Identify which cell holds the provided text, then report its (x, y) central coordinate. 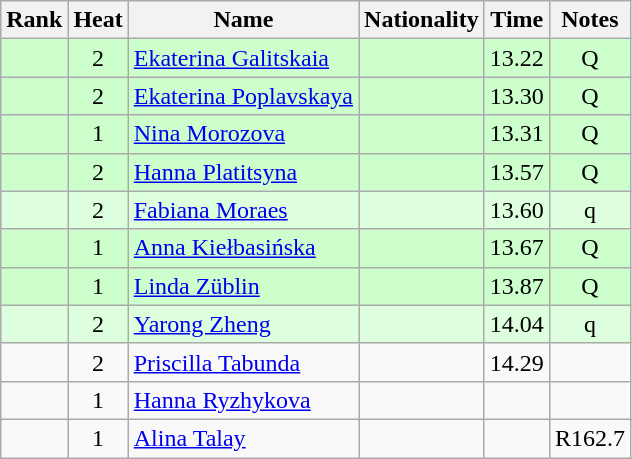
Anna Kiełbasińska (243, 248)
Yarong Zheng (243, 324)
Notes (590, 20)
13.87 (516, 286)
Nationality (422, 20)
Nina Morozova (243, 134)
14.04 (516, 324)
R162.7 (590, 438)
Time (516, 20)
13.60 (516, 210)
13.57 (516, 172)
13.30 (516, 96)
Ekaterina Galitskaia (243, 58)
13.67 (516, 248)
Linda Züblin (243, 286)
Hanna Ryzhykova (243, 400)
Priscilla Tabunda (243, 362)
Heat (98, 20)
14.29 (516, 362)
13.31 (516, 134)
Name (243, 20)
Alina Talay (243, 438)
Fabiana Moraes (243, 210)
13.22 (516, 58)
Ekaterina Poplavskaya (243, 96)
Rank (34, 20)
Hanna Platitsyna (243, 172)
